Pinpoint the cell where the given text exists, returning its (x, y) midpoint coordinate. 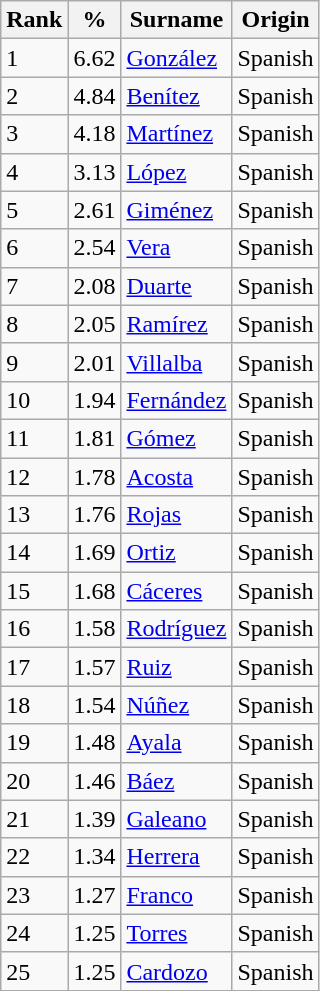
1.78 (94, 477)
20 (34, 781)
1.81 (94, 438)
Rodríguez (176, 629)
1.46 (94, 781)
Franco (176, 895)
López (176, 172)
Acosta (176, 477)
21 (34, 819)
1.39 (94, 819)
Herrera (176, 857)
Martínez (176, 134)
6 (34, 248)
4 (34, 172)
2.54 (94, 248)
1.48 (94, 743)
4.18 (94, 134)
1.57 (94, 667)
% (94, 20)
Giménez (176, 210)
1.69 (94, 553)
Núñez (176, 705)
7 (34, 286)
1.58 (94, 629)
Vera (176, 248)
1.27 (94, 895)
1.76 (94, 515)
Rojas (176, 515)
19 (34, 743)
Galeano (176, 819)
12 (34, 477)
6.62 (94, 58)
Torres (176, 933)
Villalba (176, 362)
2 (34, 96)
1.94 (94, 400)
Ortiz (176, 553)
1.54 (94, 705)
4.84 (94, 96)
Origin (276, 20)
1.68 (94, 591)
Rank (34, 20)
Surname (176, 20)
23 (34, 895)
8 (34, 324)
10 (34, 400)
Ruiz (176, 667)
Báez (176, 781)
Benítez (176, 96)
24 (34, 933)
Ayala (176, 743)
1 (34, 58)
Cáceres (176, 591)
2.01 (94, 362)
2.08 (94, 286)
Cardozo (176, 971)
17 (34, 667)
25 (34, 971)
3.13 (94, 172)
2.61 (94, 210)
1.34 (94, 857)
11 (34, 438)
22 (34, 857)
Duarte (176, 286)
14 (34, 553)
16 (34, 629)
Fernández (176, 400)
15 (34, 591)
13 (34, 515)
9 (34, 362)
3 (34, 134)
González (176, 58)
5 (34, 210)
18 (34, 705)
2.05 (94, 324)
Ramírez (176, 324)
Gómez (176, 438)
